Search for the cell housing the specified text and yield its [X, Y] center coordinate. 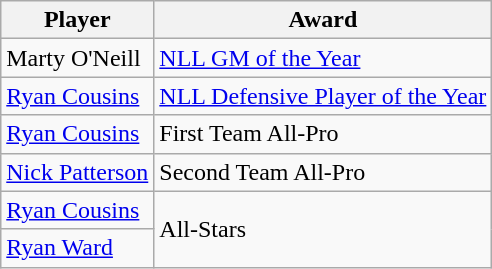
Marty O'Neill [78, 58]
Ryan Ward [78, 248]
All-Stars [323, 229]
NLL GM of the Year [323, 58]
First Team All-Pro [323, 134]
Second Team All-Pro [323, 172]
Award [323, 20]
NLL Defensive Player of the Year [323, 96]
Player [78, 20]
Nick Patterson [78, 172]
